Locate the cell with the specified text and output its [x, y] center coordinate. 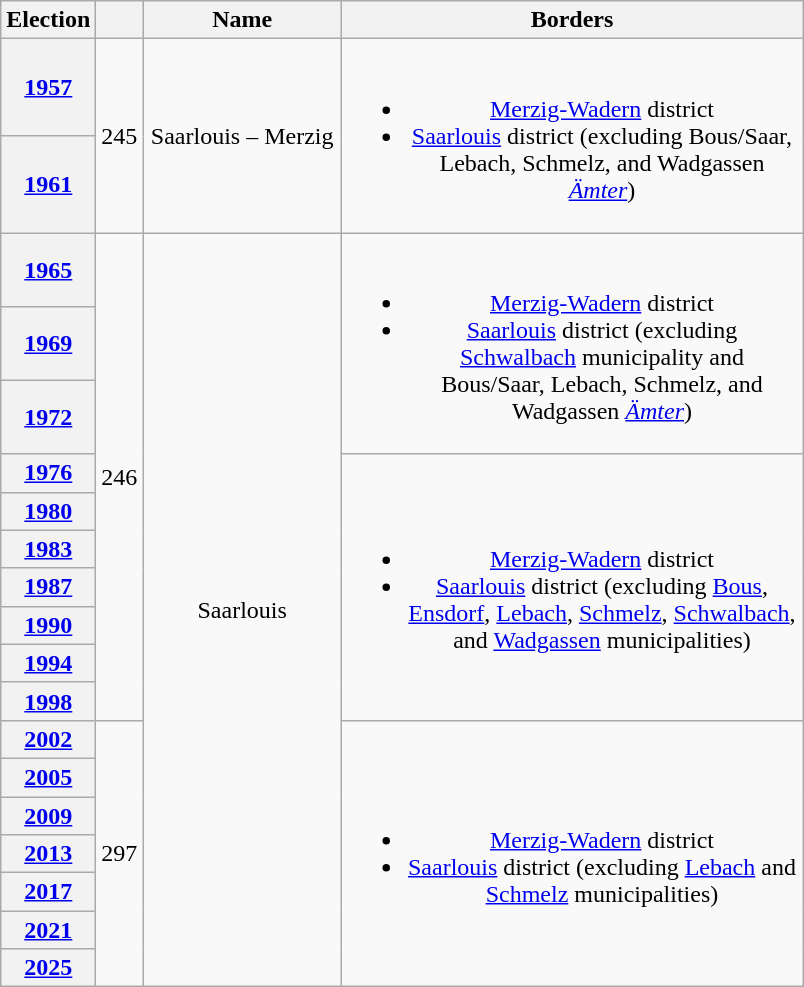
1957 [48, 88]
1990 [48, 625]
1976 [48, 473]
246 [120, 477]
1983 [48, 549]
2009 [48, 815]
245 [120, 136]
2002 [48, 739]
Election [48, 20]
Borders [572, 20]
1987 [48, 587]
Merzig-Wadern districtSaarlouis district (excluding Schwalbach municipality and Bous/Saar, Lebach, Schmelz, and Wadgassen Ämter) [572, 344]
2013 [48, 854]
1969 [48, 344]
1994 [48, 663]
Merzig-Wadern districtSaarlouis district (excluding Lebach and Schmelz municipalities) [572, 853]
1965 [48, 270]
2021 [48, 930]
2025 [48, 968]
1980 [48, 511]
1961 [48, 184]
1998 [48, 701]
Saarlouis [242, 610]
2017 [48, 892]
1972 [48, 417]
2005 [48, 777]
297 [120, 853]
Merzig-Wadern districtSaarlouis district (excluding Bous, Ensdorf, Lebach, Schmelz, Schwalbach, and Wadgassen municipalities) [572, 587]
Name [242, 20]
Merzig-Wadern districtSaarlouis district (excluding Bous/Saar, Lebach, Schmelz, and Wadgassen Ämter) [572, 136]
Saarlouis – Merzig [242, 136]
